Find where the given text appears and provide that cell's center as [X, Y] coordinate. 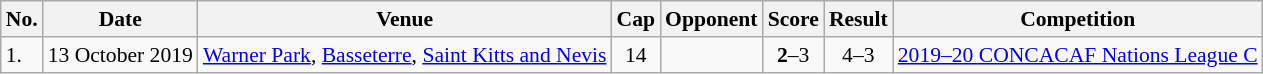
Cap [636, 19]
13 October 2019 [120, 55]
2–3 [794, 55]
4–3 [858, 55]
Result [858, 19]
1. [22, 55]
Opponent [712, 19]
Date [120, 19]
Competition [1078, 19]
2019–20 CONCACAF Nations League C [1078, 55]
Warner Park, Basseterre, Saint Kitts and Nevis [405, 55]
14 [636, 55]
No. [22, 19]
Venue [405, 19]
Score [794, 19]
